Locate the cell with the specified text and output its (x, y) center coordinate. 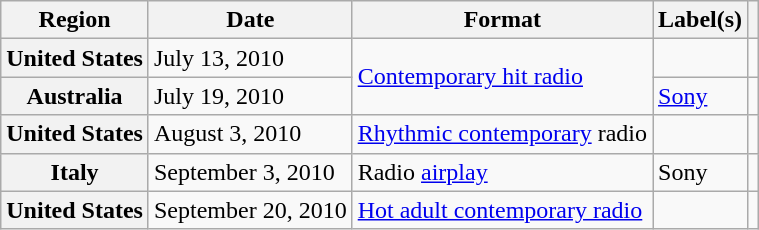
July 13, 2010 (250, 58)
August 3, 2010 (250, 134)
Italy (75, 172)
Contemporary hit radio (502, 77)
Rhythmic contemporary radio (502, 134)
September 20, 2010 (250, 210)
Date (250, 20)
Australia (75, 96)
September 3, 2010 (250, 172)
Label(s) (700, 20)
Radio airplay (502, 172)
Hot adult contemporary radio (502, 210)
Format (502, 20)
July 19, 2010 (250, 96)
Region (75, 20)
